Detect which cell encompasses the target text, then output its (x, y) center coordinate. 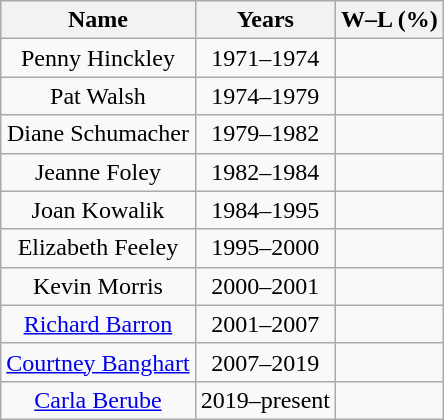
2001–2007 (265, 324)
Richard Barron (98, 324)
1974–1979 (265, 96)
Penny Hinckley (98, 58)
Diane Schumacher (98, 134)
Name (98, 20)
2007–2019 (265, 362)
Courtney Banghart (98, 362)
1979–1982 (265, 134)
Carla Berube (98, 400)
W–L (%) (389, 20)
Elizabeth Feeley (98, 248)
2019–present (265, 400)
Jeanne Foley (98, 172)
Joan Kowalik (98, 210)
Kevin Morris (98, 286)
1995–2000 (265, 248)
2000–2001 (265, 286)
Pat Walsh (98, 96)
1984–1995 (265, 210)
1971–1974 (265, 58)
Years (265, 20)
1982–1984 (265, 172)
